Find where the given text appears and provide that cell's center as (x, y) coordinate. 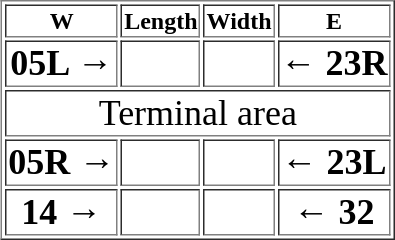
05R → (62, 163)
05L → (62, 63)
E (334, 20)
W (62, 20)
14 → (62, 212)
← 23R (334, 63)
Terminal area (198, 113)
← 23L (334, 163)
← 32 (334, 212)
Length (160, 20)
Width (240, 20)
